Search for the cell housing the specified text and yield its (X, Y) center coordinate. 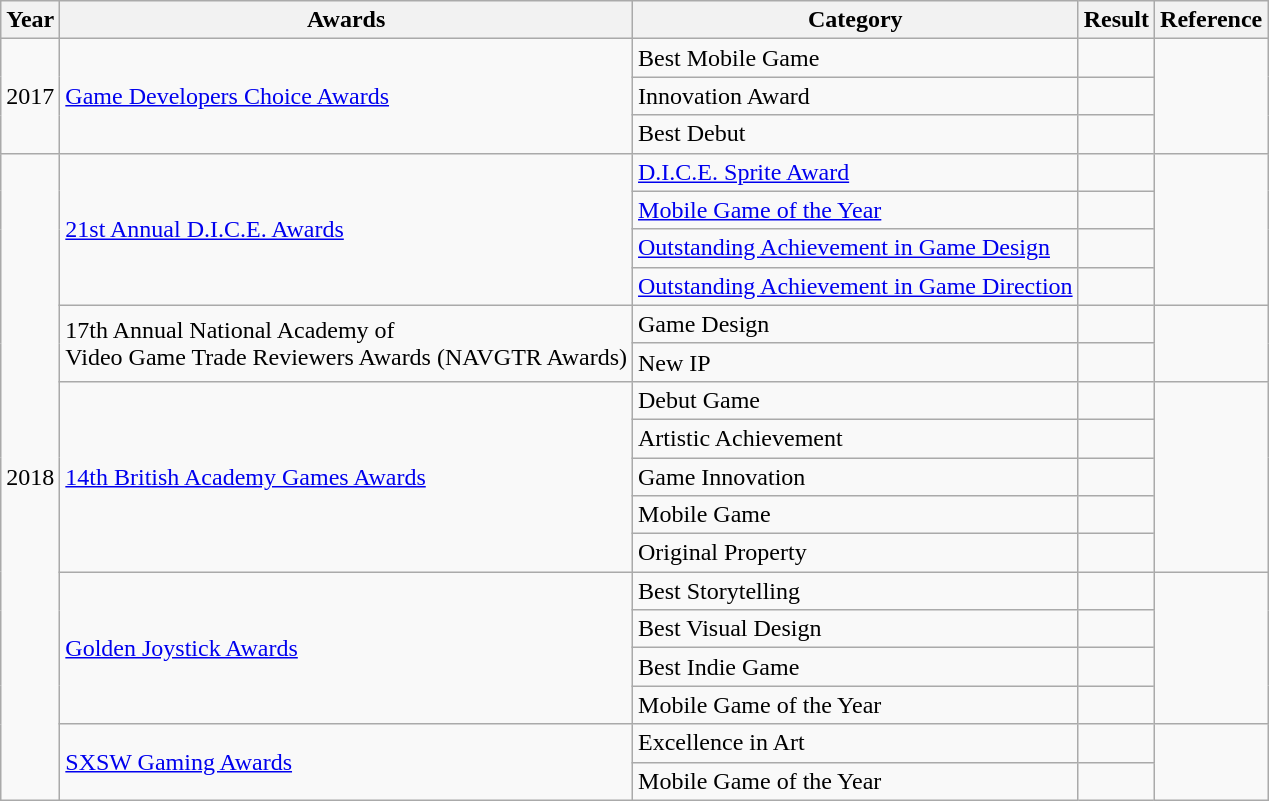
Game Innovation (856, 477)
Category (856, 20)
Original Property (856, 553)
Year (30, 20)
2018 (30, 476)
Mobile Game (856, 515)
14th British Academy Games Awards (346, 476)
Best Indie Game (856, 667)
17th Annual National Academy ofVideo Game Trade Reviewers Awards (NAVGTR Awards) (346, 343)
Artistic Achievement (856, 438)
Best Debut (856, 134)
Reference (1212, 20)
Debut Game (856, 400)
Result (1116, 20)
Best Storytelling (856, 591)
Golden Joystick Awards (346, 648)
Innovation Award (856, 96)
SXSW Gaming Awards (346, 762)
Best Visual Design (856, 629)
New IP (856, 362)
Game Developers Choice Awards (346, 96)
Awards (346, 20)
Excellence in Art (856, 743)
Best Mobile Game (856, 58)
Outstanding Achievement in Game Design (856, 248)
2017 (30, 96)
Outstanding Achievement in Game Direction (856, 286)
Game Design (856, 324)
D.I.C.E. Sprite Award (856, 172)
21st Annual D.I.C.E. Awards (346, 229)
